Detect which cell encompasses the target text, then output its (X, Y) center coordinate. 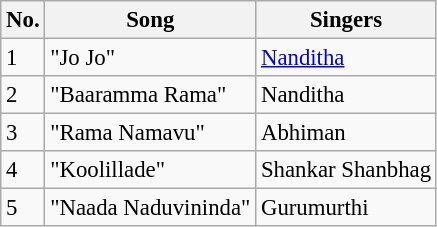
3 (23, 133)
Gurumurthi (346, 208)
Singers (346, 20)
"Jo Jo" (150, 58)
4 (23, 170)
"Koolillade" (150, 170)
Shankar Shanbhag (346, 170)
1 (23, 58)
Abhiman (346, 133)
"Baaramma Rama" (150, 95)
"Naada Naduvininda" (150, 208)
Song (150, 20)
No. (23, 20)
5 (23, 208)
2 (23, 95)
"Rama Namavu" (150, 133)
